Extract the (X, Y) coordinate from the center of the cell holding the provided text.  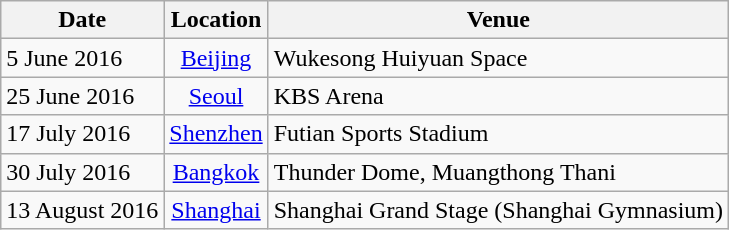
13 August 2016 (82, 210)
Wukesong Huiyuan Space (498, 58)
Bangkok (216, 172)
Location (216, 20)
17 July 2016 (82, 134)
Shanghai (216, 210)
KBS Arena (498, 96)
30 July 2016 (82, 172)
25 June 2016 (82, 96)
Shanghai Grand Stage (Shanghai Gymnasium) (498, 210)
Date (82, 20)
Venue (498, 20)
Futian Sports Stadium (498, 134)
Shenzhen (216, 134)
5 June 2016 (82, 58)
Thunder Dome, Muangthong Thani (498, 172)
Beijing (216, 58)
Seoul (216, 96)
